Provide the [X, Y] coordinate of the cell's center where the given text is located.  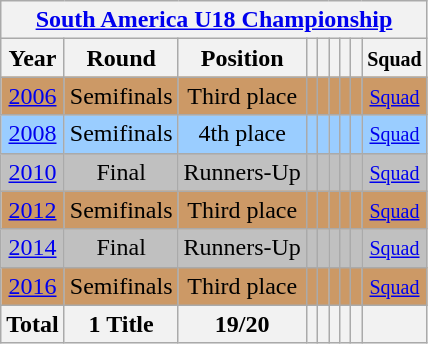
1 Title [121, 324]
Position [242, 58]
Year [33, 58]
2014 [33, 248]
19/20 [242, 324]
2010 [33, 172]
Total [33, 324]
4th place [242, 134]
2008 [33, 134]
South America U18 Championship [214, 20]
2012 [33, 210]
Round [121, 58]
2016 [33, 286]
2006 [33, 96]
